Find where the given text appears and provide that cell's center as [x, y] coordinate. 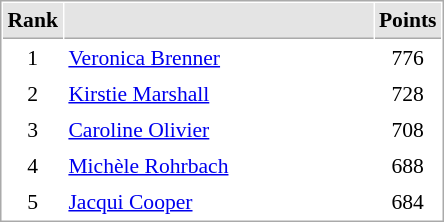
684 [408, 201]
Kirstie Marshall [218, 93]
708 [408, 129]
4 [32, 165]
Rank [32, 21]
Caroline Olivier [218, 129]
2 [32, 93]
776 [408, 57]
1 [32, 57]
Veronica Brenner [218, 57]
688 [408, 165]
5 [32, 201]
Points [408, 21]
728 [408, 93]
3 [32, 129]
Michèle Rohrbach [218, 165]
Jacqui Cooper [218, 201]
